Pinpoint the cell where the given text exists, returning its (X, Y) midpoint coordinate. 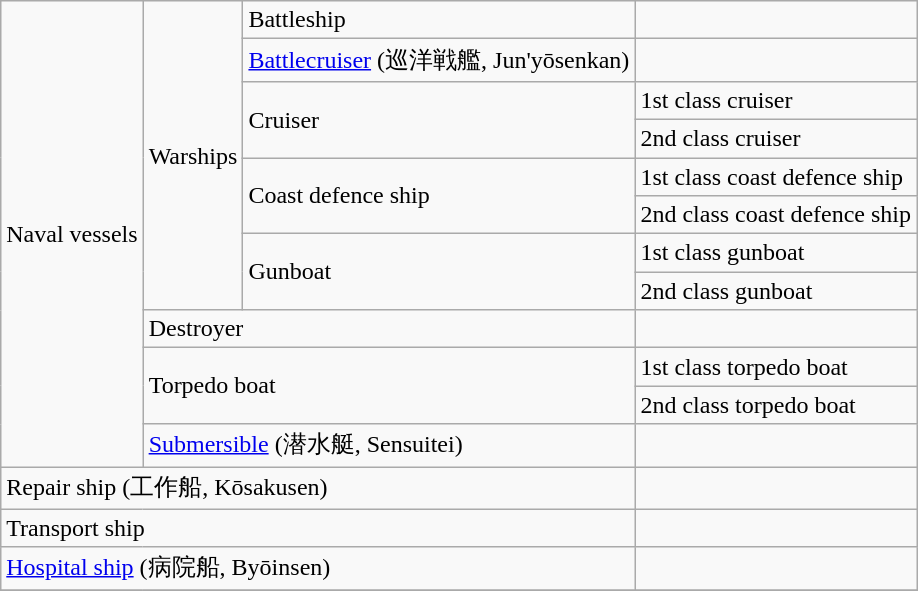
2nd class torpedo boat (776, 405)
1st class cruiser (776, 100)
Naval vessels (72, 234)
2nd class gunboat (776, 291)
Hospital ship (病院船, Byōinsen) (318, 568)
Torpedo boat (389, 386)
Battleship (439, 20)
Battlecruiser (巡洋戦艦, Jun'yōsenkan) (439, 60)
2nd class cruiser (776, 138)
Warships (193, 156)
Submersible (潜水艇, Sensuitei) (389, 446)
Gunboat (439, 272)
Destroyer (389, 329)
Cruiser (439, 119)
1st class gunboat (776, 253)
Coast defence ship (439, 196)
Repair ship (工作船, Kōsakusen) (318, 488)
2nd class coast defence ship (776, 215)
1st class coast defence ship (776, 177)
1st class torpedo boat (776, 367)
Transport ship (318, 528)
